Determine the (X, Y) coordinate at the center of the cell enclosing the given text.  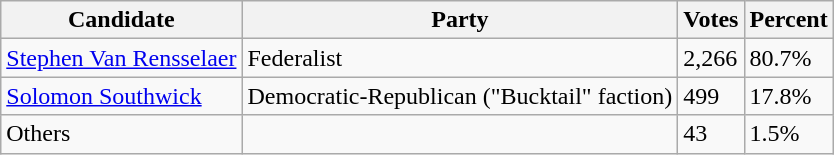
Votes (711, 20)
Federalist (460, 58)
Others (122, 134)
499 (711, 96)
Democratic-Republican ("Bucktail" faction) (460, 96)
1.5% (788, 134)
Candidate (122, 20)
2,266 (711, 58)
Stephen Van Rensselaer (122, 58)
17.8% (788, 96)
Solomon Southwick (122, 96)
Percent (788, 20)
80.7% (788, 58)
Party (460, 20)
43 (711, 134)
